Capture the cell that displays the provided text and extract its (x, y) central coordinate. 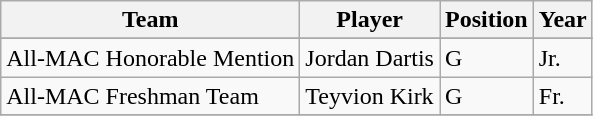
Team (150, 20)
Fr. (562, 96)
Jordan Dartis (370, 58)
All-MAC Honorable Mention (150, 58)
Year (562, 20)
Position (487, 20)
Jr. (562, 58)
Teyvion Kirk (370, 96)
All-MAC Freshman Team (150, 96)
Player (370, 20)
